Pinpoint the cell where the given text exists, returning its (X, Y) midpoint coordinate. 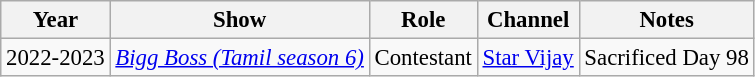
Role (423, 20)
2022-2023 (56, 58)
Sacrificed Day 98 (666, 58)
Contestant (423, 58)
Show (240, 20)
Star Vijay (528, 58)
Notes (666, 20)
Channel (528, 20)
Bigg Boss (Tamil season 6) (240, 58)
Year (56, 20)
